Provide the (x, y) coordinate of the cell's center where the given text is located.  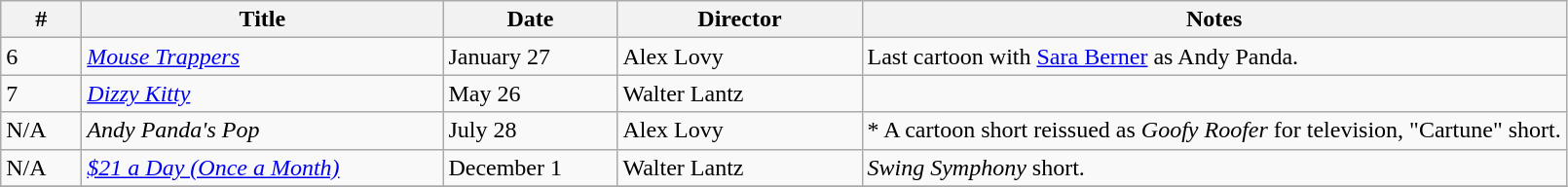
* A cartoon short reissued as Goofy Roofer for television, "Cartune" short. (1213, 131)
6 (41, 56)
May 26 (530, 93)
Title (263, 19)
Director (740, 19)
December 1 (530, 168)
$21 a Day (Once a Month) (263, 168)
Andy Panda's Pop (263, 131)
January 27 (530, 56)
# (41, 19)
Dizzy Kitty (263, 93)
Notes (1213, 19)
Date (530, 19)
7 (41, 93)
Mouse Trappers (263, 56)
July 28 (530, 131)
Swing Symphony short. (1213, 168)
Last cartoon with Sara Berner as Andy Panda. (1213, 56)
